Pinpoint the cell where the given text exists, returning its [x, y] midpoint coordinate. 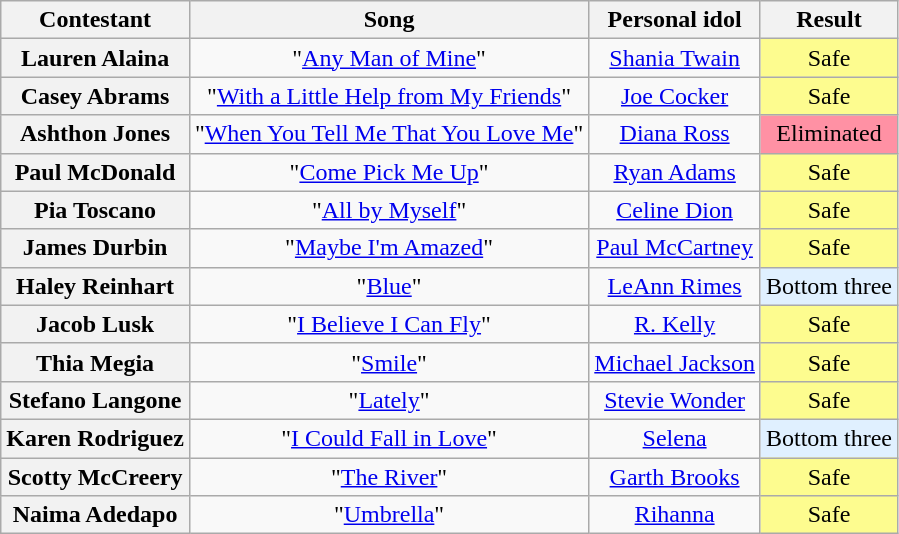
"The River" [388, 477]
Thia Megia [96, 362]
"When You Tell Me That You Love Me" [388, 134]
Michael Jackson [675, 362]
"Any Man of Mine" [388, 58]
Casey Abrams [96, 96]
Ryan Adams [675, 172]
"Come Pick Me Up" [388, 172]
Diana Ross [675, 134]
"Blue" [388, 286]
R. Kelly [675, 324]
Naima Adedapo [96, 515]
Pia Toscano [96, 210]
Eliminated [828, 134]
"I Believe I Can Fly" [388, 324]
Garth Brooks [675, 477]
Karen Rodriguez [96, 438]
Lauren Alaina [96, 58]
Contestant [96, 20]
Result [828, 20]
Paul McCartney [675, 248]
Celine Dion [675, 210]
Joe Cocker [675, 96]
Stefano Langone [96, 400]
Ashthon Jones [96, 134]
James Durbin [96, 248]
LeAnn Rimes [675, 286]
Personal idol [675, 20]
Song [388, 20]
"All by Myself" [388, 210]
Selena [675, 438]
"Lately" [388, 400]
Jacob Lusk [96, 324]
Scotty McCreery [96, 477]
Paul McDonald [96, 172]
Shania Twain [675, 58]
Rihanna [675, 515]
Stevie Wonder [675, 400]
"I Could Fall in Love" [388, 438]
Haley Reinhart [96, 286]
"With a Little Help from My Friends" [388, 96]
"Smile" [388, 362]
"Umbrella" [388, 515]
"Maybe I'm Amazed" [388, 248]
